Locate the cell with the specified text and output its [x, y] center coordinate. 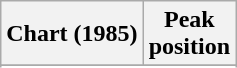
Chart (1985) [72, 34]
Peakposition [189, 34]
